Locate the cell with the specified text and output its [x, y] center coordinate. 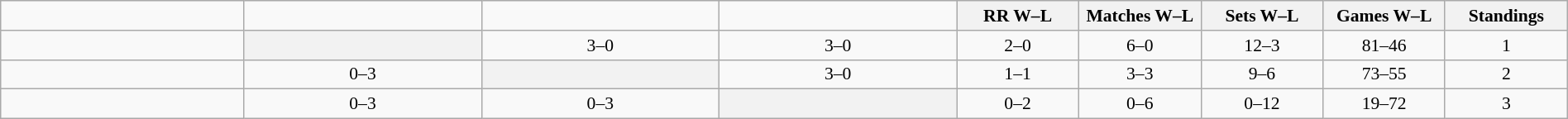
Standings [1506, 16]
0–2 [1018, 104]
1–1 [1018, 74]
9–6 [1262, 74]
1 [1506, 45]
Matches W–L [1140, 16]
81–46 [1384, 45]
Games W–L [1384, 16]
0–6 [1140, 104]
Sets W–L [1262, 16]
19–72 [1384, 104]
6–0 [1140, 45]
3–3 [1140, 74]
12–3 [1262, 45]
73–55 [1384, 74]
0–12 [1262, 104]
2 [1506, 74]
3 [1506, 104]
2–0 [1018, 45]
RR W–L [1018, 16]
